Search for the cell housing the specified text and yield its [x, y] center coordinate. 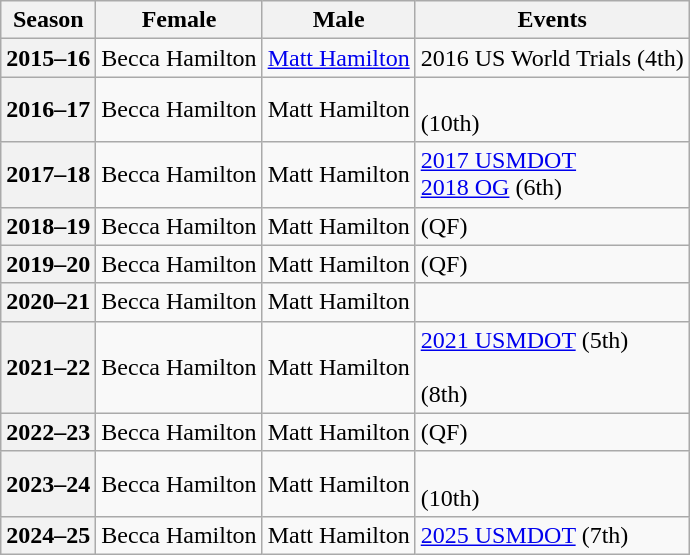
Events [552, 20]
2021 USMDOT (5th) (8th) [552, 367]
2016 US World Trials (4th) [552, 58]
2022–23 [48, 432]
2020–21 [48, 302]
2017 USMDOT 2018 OG (6th) [552, 174]
2019–20 [48, 264]
2017–18 [48, 174]
2018–19 [48, 226]
Male [338, 20]
2021–22 [48, 367]
2015–16 [48, 58]
2016–17 [48, 110]
2023–24 [48, 484]
Season [48, 20]
Female [179, 20]
2024–25 [48, 535]
2025 USMDOT (7th) [552, 535]
